Scan for the cell matching the given text and deliver its [X, Y] coordinate at center. 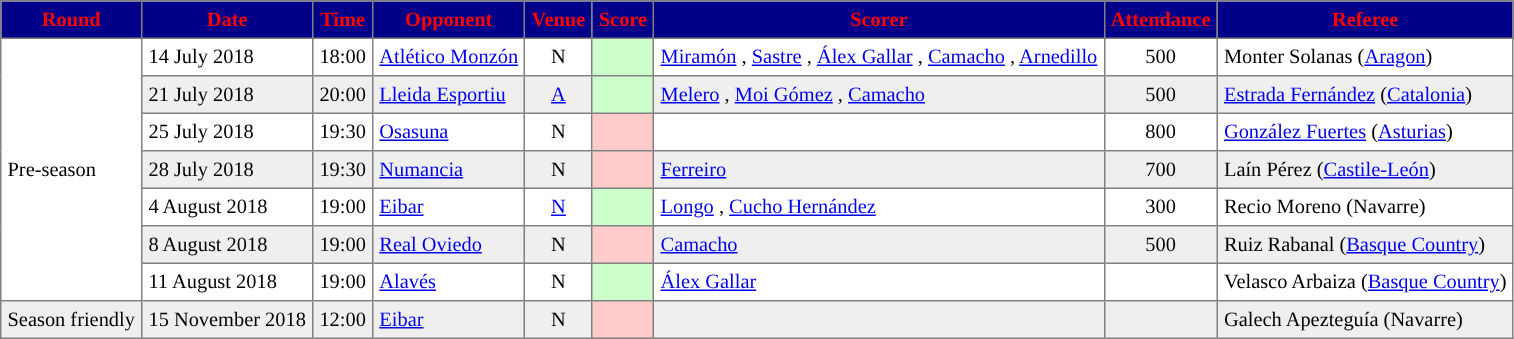
Ruiz Rabanal (Basque Country) [1365, 245]
11 August 2018 [228, 282]
Numancia [449, 170]
4 August 2018 [228, 207]
700 [1160, 170]
Venue [558, 20]
21 July 2018 [228, 95]
Pre-season [72, 169]
Miramón , Sastre , Álex Gallar , Camacho , Arnedillo [879, 57]
20:00 [343, 95]
Camacho [879, 245]
Melero , Moi Gómez , Camacho [879, 95]
Atlético Monzón [449, 57]
Referee [1365, 20]
Lleida Esportiu [449, 95]
Scorer [879, 20]
Score [623, 20]
Date [228, 20]
Real Oviedo [449, 245]
Opponent [449, 20]
Velasco Arbaiza (Basque Country) [1365, 282]
Season friendly [72, 320]
28 July 2018 [228, 170]
Time [343, 20]
A [558, 95]
Monter Solanas (Aragon) [1365, 57]
25 July 2018 [228, 132]
14 July 2018 [228, 57]
800 [1160, 132]
Álex Gallar [879, 282]
18:00 [343, 57]
Osasuna [449, 132]
Alavés [449, 282]
Longo , Cucho Hernández [879, 207]
15 November 2018 [228, 320]
8 August 2018 [228, 245]
Laín Pérez (Castile-León) [1365, 170]
González Fuertes (Asturias) [1365, 132]
Estrada Fernández (Catalonia) [1365, 95]
Attendance [1160, 20]
Galech Apezteguía (Navarre) [1365, 320]
Recio Moreno (Navarre) [1365, 207]
12:00 [343, 320]
300 [1160, 207]
Ferreiro [879, 170]
Round [72, 20]
